For the text-containing cell, return its midpoint in [X, Y] coordinate format. 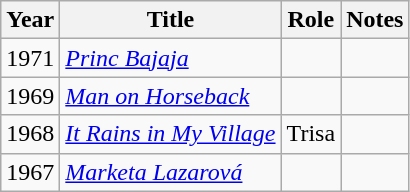
1967 [30, 172]
Role [311, 20]
1971 [30, 58]
1968 [30, 134]
Man on Horseback [170, 96]
Title [170, 20]
Marketa Lazarová [170, 172]
It Rains in My Village [170, 134]
1969 [30, 96]
Year [30, 20]
Trisa [311, 134]
Princ Bajaja [170, 58]
Notes [375, 20]
